Extract the [X, Y] coordinate from the center of the cell holding the provided text.  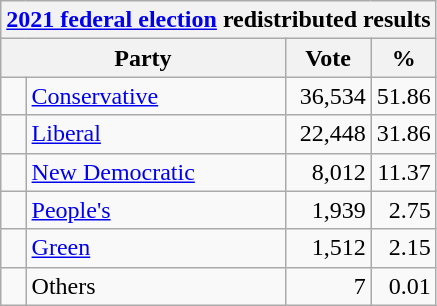
51.86 [404, 96]
11.37 [404, 172]
31.86 [404, 134]
7 [328, 286]
Liberal [156, 134]
1,939 [328, 210]
Conservative [156, 96]
Party [143, 58]
36,534 [328, 96]
1,512 [328, 248]
2.15 [404, 248]
People's [156, 210]
22,448 [328, 134]
0.01 [404, 286]
8,012 [328, 172]
2021 federal election redistributed results [218, 20]
Others [156, 286]
New Democratic [156, 172]
2.75 [404, 210]
% [404, 58]
Vote [328, 58]
Green [156, 248]
